Search for the cell housing the specified text and yield its (X, Y) center coordinate. 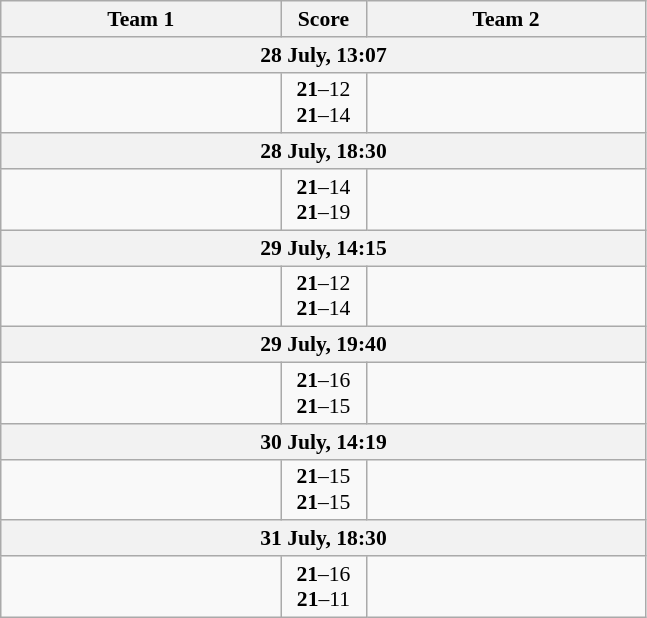
28 July, 18:30 (324, 152)
Team 1 (141, 19)
28 July, 13:07 (324, 55)
21–1521–15 (324, 490)
21–1621–15 (324, 394)
29 July, 19:40 (324, 345)
Team 2 (506, 19)
21–1421–19 (324, 200)
30 July, 14:19 (324, 442)
31 July, 18:30 (324, 539)
21–1621–11 (324, 586)
Score (324, 19)
29 July, 14:15 (324, 248)
